Return (X, Y) of the center of cell containing provided text 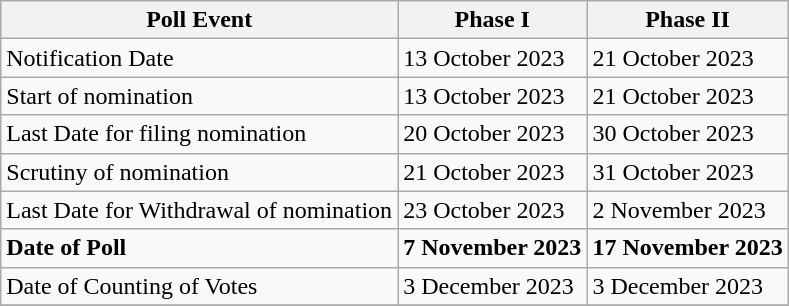
20 October 2023 (492, 134)
30 October 2023 (688, 134)
23 October 2023 (492, 210)
Last Date for Withdrawal of nomination (200, 210)
Start of nomination (200, 96)
7 November 2023 (492, 248)
17 November 2023 (688, 248)
Scrutiny of nomination (200, 172)
31 October 2023 (688, 172)
Date of Poll (200, 248)
Last Date for filing nomination (200, 134)
Date of Counting of Votes (200, 286)
Phase I (492, 20)
Poll Event (200, 20)
Phase II (688, 20)
2 November 2023 (688, 210)
Notification Date (200, 58)
